Determine the (X, Y) coordinate at the center of the cell enclosing the given text.  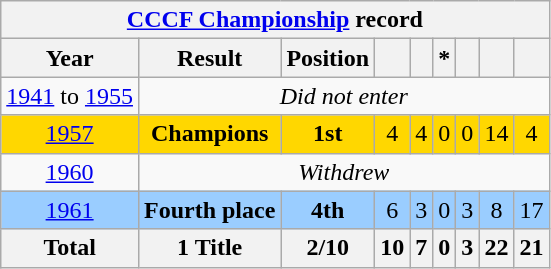
1960 (70, 172)
6 (392, 210)
Position (328, 58)
Champions (209, 134)
4th (328, 210)
Result (209, 58)
* (444, 58)
1 Title (209, 248)
8 (496, 210)
1st (328, 134)
CCCF Championship record (275, 20)
Withdrew (344, 172)
7 (422, 248)
Total (70, 248)
1961 (70, 210)
17 (532, 210)
1957 (70, 134)
Fourth place (209, 210)
21 (532, 248)
14 (496, 134)
10 (392, 248)
Year (70, 58)
22 (496, 248)
1941 to 1955 (70, 96)
Did not enter (344, 96)
2/10 (328, 248)
